Find where the given text appears and provide that cell's center as [X, Y] coordinate. 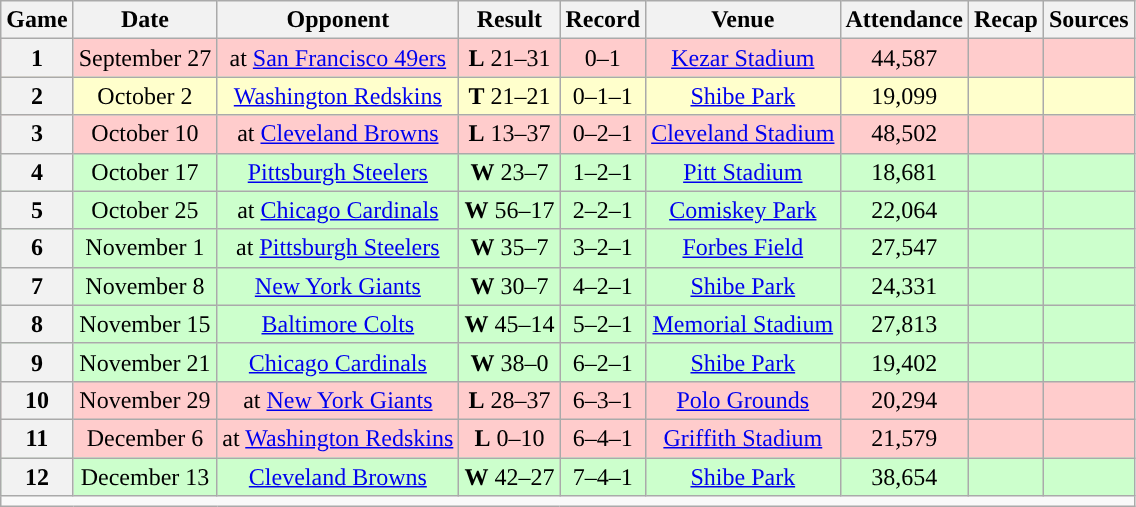
Record [603, 20]
Game [37, 20]
November 1 [145, 248]
October 2 [145, 96]
W 45–14 [510, 324]
19,402 [904, 362]
at Cleveland Browns [338, 134]
October 25 [145, 210]
8 [37, 324]
Opponent [338, 20]
December 13 [145, 477]
4–2–1 [603, 286]
21,579 [904, 438]
Venue [743, 20]
19,099 [904, 96]
Cleveland Stadium [743, 134]
11 [37, 438]
Cleveland Browns [338, 477]
Polo Grounds [743, 400]
0–1 [603, 58]
October 10 [145, 134]
20,294 [904, 400]
November 15 [145, 324]
44,587 [904, 58]
1 [37, 58]
10 [37, 400]
Kezar Stadium [743, 58]
November 29 [145, 400]
Attendance [904, 20]
0–1–1 [603, 96]
Pitt Stadium [743, 172]
2–2–1 [603, 210]
9 [37, 362]
0–2–1 [603, 134]
Sources [1088, 20]
7–4–1 [603, 477]
November 8 [145, 286]
W 38–0 [510, 362]
November 21 [145, 362]
22,064 [904, 210]
Forbes Field [743, 248]
3–2–1 [603, 248]
Recap [1006, 20]
L 13–37 [510, 134]
6–3–1 [603, 400]
Washington Redskins [338, 96]
27,813 [904, 324]
October 17 [145, 172]
4 [37, 172]
Comiskey Park [743, 210]
7 [37, 286]
W 23–7 [510, 172]
Memorial Stadium [743, 324]
September 27 [145, 58]
Result [510, 20]
5 [37, 210]
at San Francisco 49ers [338, 58]
24,331 [904, 286]
T 21–21 [510, 96]
Date [145, 20]
18,681 [904, 172]
Chicago Cardinals [338, 362]
6 [37, 248]
2 [37, 96]
27,547 [904, 248]
W 35–7 [510, 248]
3 [37, 134]
Griffith Stadium [743, 438]
W 30–7 [510, 286]
New York Giants [338, 286]
W 42–27 [510, 477]
6–4–1 [603, 438]
at Chicago Cardinals [338, 210]
L 28–37 [510, 400]
6–2–1 [603, 362]
W 56–17 [510, 210]
1–2–1 [603, 172]
at Pittsburgh Steelers [338, 248]
5–2–1 [603, 324]
at Washington Redskins [338, 438]
Pittsburgh Steelers [338, 172]
38,654 [904, 477]
Baltimore Colts [338, 324]
L 0–10 [510, 438]
48,502 [904, 134]
at New York Giants [338, 400]
December 6 [145, 438]
L 21–31 [510, 58]
12 [37, 477]
